Capture the cell that displays the provided text and extract its (x, y) central coordinate. 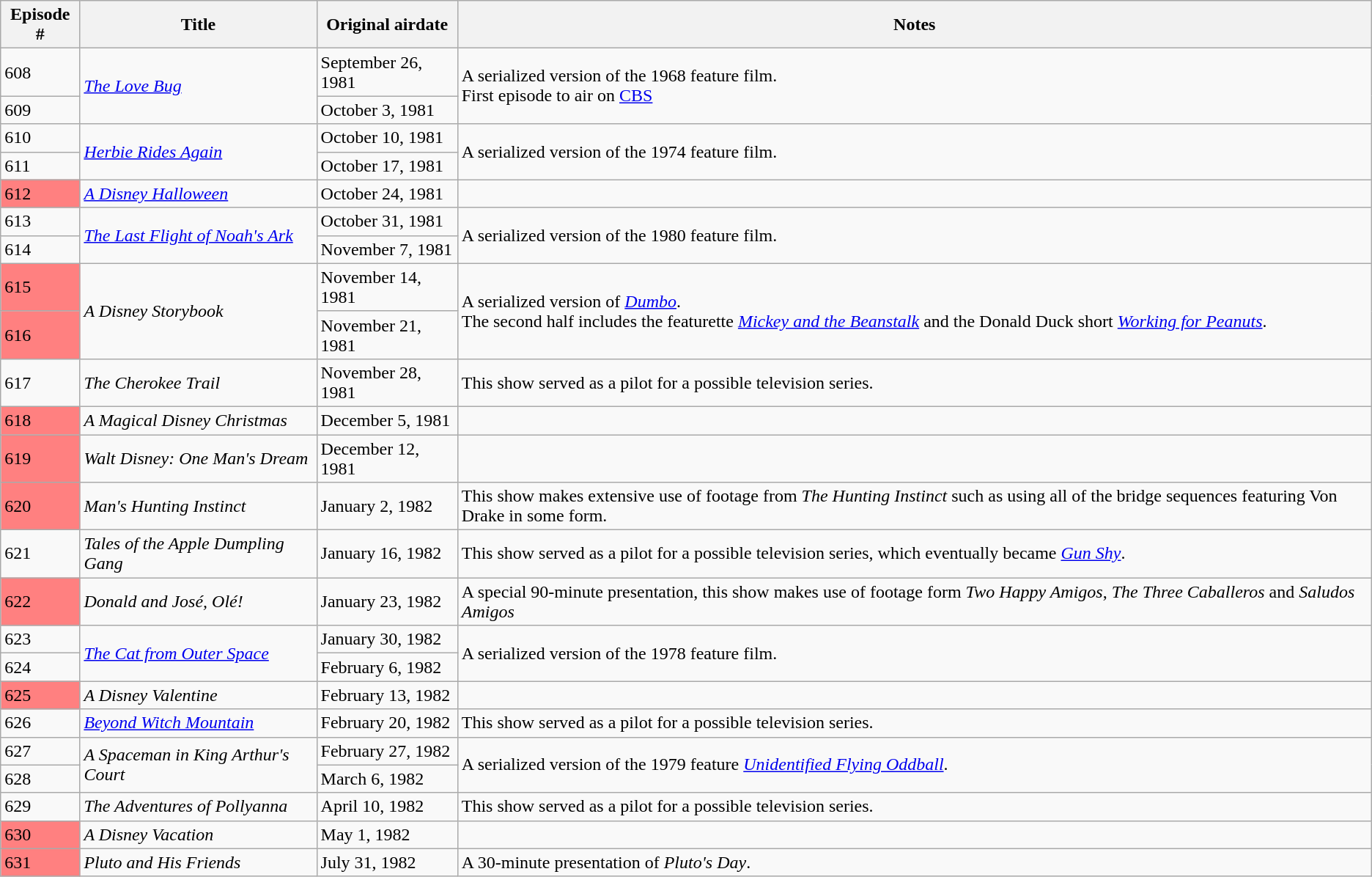
618 (40, 420)
Notes (915, 25)
February 20, 1982 (387, 723)
September 26, 1981 (387, 72)
612 (40, 194)
620 (40, 506)
611 (40, 166)
February 13, 1982 (387, 695)
A Disney Vacation (198, 834)
Original airdate (387, 25)
622 (40, 601)
The Last Flight of Noah's Ark (198, 235)
This show served as a pilot for a possible television series, which eventually became Gun Shy. (915, 554)
November 7, 1981 (387, 249)
Episode # (40, 25)
614 (40, 249)
This show makes extensive use of footage from The Hunting Instinct such as using all of the bridge sequences featuring Von Drake in some form. (915, 506)
The Adventures of Pollyanna (198, 807)
629 (40, 807)
615 (40, 287)
616 (40, 334)
Beyond Witch Mountain (198, 723)
October 17, 1981 (387, 166)
March 6, 1982 (387, 779)
631 (40, 862)
A serialized version of the 1979 feature Unidentified Flying Oddball. (915, 765)
October 24, 1981 (387, 194)
July 31, 1982 (387, 862)
Herbie Rides Again (198, 152)
Title (198, 25)
January 16, 1982 (387, 554)
February 27, 1982 (387, 751)
621 (40, 554)
617 (40, 383)
Tales of the Apple Dumpling Gang (198, 554)
Pluto and His Friends (198, 862)
623 (40, 639)
608 (40, 72)
626 (40, 723)
The Cherokee Trail (198, 383)
610 (40, 138)
628 (40, 779)
May 1, 1982 (387, 834)
The Cat from Outer Space (198, 653)
A 30-minute presentation of Pluto's Day. (915, 862)
The Love Bug (198, 87)
A serialized version of the 1968 feature film.First episode to air on CBS (915, 87)
April 10, 1982 (387, 807)
A Disney Valentine (198, 695)
627 (40, 751)
A Spaceman in King Arthur's Court (198, 765)
October 31, 1981 (387, 221)
619 (40, 458)
A serialized version of the 1978 feature film. (915, 653)
January 2, 1982 (387, 506)
A serialized version of the 1974 feature film. (915, 152)
Walt Disney: One Man's Dream (198, 458)
624 (40, 667)
December 5, 1981 (387, 420)
October 10, 1981 (387, 138)
625 (40, 695)
A Disney Storybook (198, 311)
A Disney Halloween (198, 194)
November 28, 1981 (387, 383)
January 30, 1982 (387, 639)
A Magical Disney Christmas (198, 420)
October 3, 1981 (387, 110)
November 21, 1981 (387, 334)
609 (40, 110)
A serialized version of Dumbo.The second half includes the featurette Mickey and the Beanstalk and the Donald Duck short Working for Peanuts. (915, 311)
613 (40, 221)
A special 90-minute presentation, this show makes use of footage form Two Happy Amigos, The Three Caballeros and Saludos Amigos (915, 601)
January 23, 1982 (387, 601)
Donald and José, Olé! (198, 601)
630 (40, 834)
November 14, 1981 (387, 287)
December 12, 1981 (387, 458)
A serialized version of the 1980 feature film. (915, 235)
Man's Hunting Instinct (198, 506)
February 6, 1982 (387, 667)
